Provide the [x, y] coordinate of the cell's center where the given text is located.  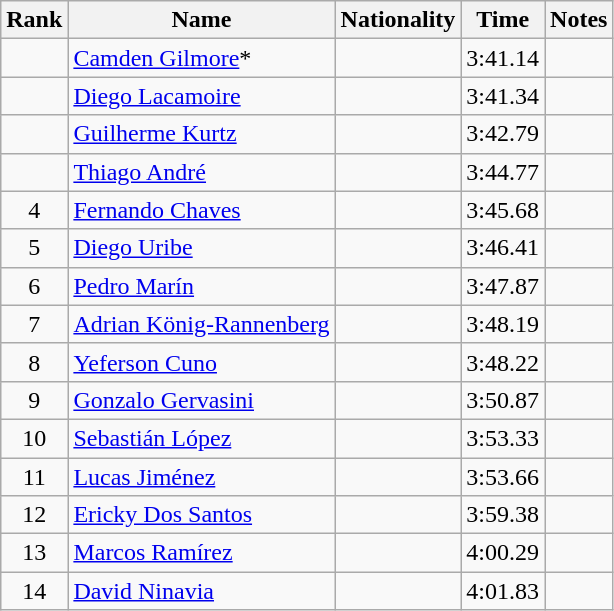
8 [34, 362]
Yeferson Cuno [202, 362]
7 [34, 324]
3:44.77 [503, 172]
Guilherme Kurtz [202, 134]
3:59.38 [503, 515]
3:53.33 [503, 438]
Rank [34, 20]
Camden Gilmore* [202, 58]
12 [34, 515]
Lucas Jiménez [202, 477]
Ericky Dos Santos [202, 515]
3:45.68 [503, 210]
9 [34, 400]
Time [503, 20]
4 [34, 210]
14 [34, 591]
Pedro Marín [202, 286]
3:48.22 [503, 362]
Sebastián López [202, 438]
3:53.66 [503, 477]
3:50.87 [503, 400]
3:46.41 [503, 248]
Name [202, 20]
3:48.19 [503, 324]
Marcos Ramírez [202, 553]
Notes [579, 20]
3:47.87 [503, 286]
Adrian König-Rannenberg [202, 324]
Thiago André [202, 172]
Nationality [398, 20]
10 [34, 438]
Fernando Chaves [202, 210]
4:01.83 [503, 591]
Gonzalo Gervasini [202, 400]
Diego Lacamoire [202, 96]
David Ninavia [202, 591]
4:00.29 [503, 553]
3:42.79 [503, 134]
11 [34, 477]
3:41.34 [503, 96]
5 [34, 248]
13 [34, 553]
Diego Uribe [202, 248]
3:41.14 [503, 58]
6 [34, 286]
